Identify which cell holds the provided text, then report its [X, Y] central coordinate. 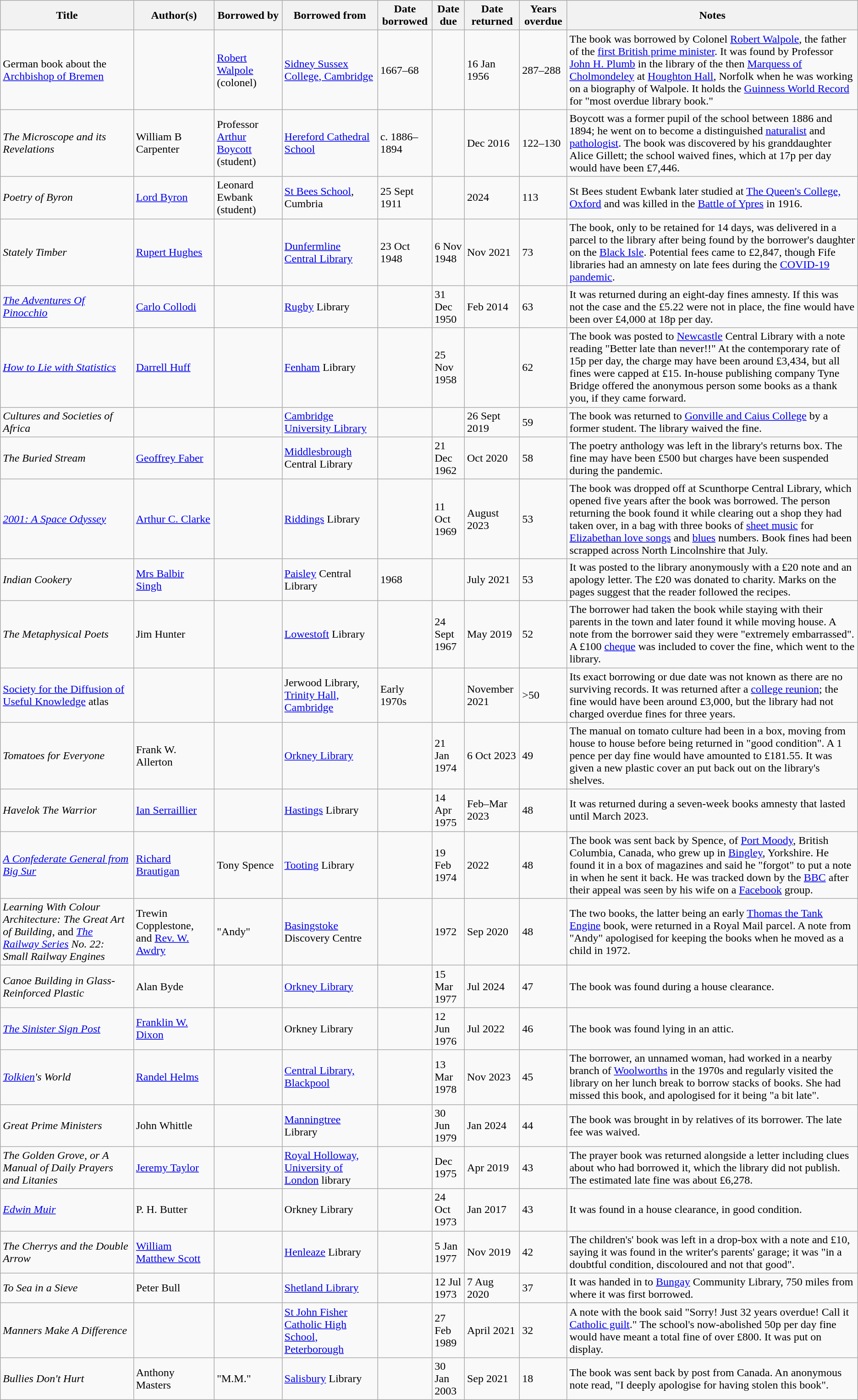
The Cherrys and the Double Arrow [67, 1252]
Indian Cookery [67, 579]
Tomatoes for Everyone [67, 756]
The Golden Grove, or A Manual of Daily Prayers and Litanies [67, 1168]
Date returned [492, 16]
1667–68 [405, 70]
The book was returned to Gonville and Caius College by a former student. The library waived the fine. [712, 422]
Early 1970s [405, 695]
Franklin W. Dixon [174, 1029]
Cultures and Societies of Africa [67, 422]
Lowestoft Library [330, 634]
16 Jan 1956 [492, 70]
Fenham Library [330, 368]
The Microscope and its Revelations [67, 143]
32 [544, 1330]
Hereford Cathedral School [330, 143]
Lord Byron [174, 198]
Robert Walpole (colonel) [248, 70]
Oct 2020 [492, 458]
2022 [492, 865]
Jan 2024 [492, 1125]
62 [544, 368]
24 Sept 1967 [448, 634]
It was handed in to Bungay Community Library, 750 miles from where it was first borrowed. [712, 1288]
122–130 [544, 143]
Edwin Muir [67, 1210]
Borrowed by [248, 16]
59 [544, 422]
25 Sept 1911 [405, 198]
Jim Hunter [174, 634]
Rugby Library [330, 307]
31 Dec 1950 [448, 307]
Bullies Don't Hurt [67, 1378]
25 Nov 1958 [448, 368]
Rupert Hughes [174, 252]
Borrowed from [330, 16]
St John Fisher Catholic High School, Peterborough [330, 1330]
1968 [405, 579]
Trewin Copplestone, and Rev. W. Awdry [174, 932]
1972 [448, 932]
The Buried Stream [67, 458]
Alan Byde [174, 987]
45 [544, 1077]
Sep 2021 [492, 1378]
2024 [492, 198]
Geoffrey Faber [174, 458]
St Bees student Ewbank later studied at The Queen's College, Oxford and was killed in the Battle of Ypres in 1916. [712, 198]
Shetland Library [330, 1288]
Great Prime Ministers [67, 1125]
>50 [544, 695]
Learning With Colour Architecture: The Great Art of Building, and The Railway Series No. 22: Small Railway Engines [67, 932]
44 [544, 1125]
November 2021 [492, 695]
11 Oct 1969 [448, 519]
How to Lie with Statistics [67, 368]
Havelok The Warrior [67, 810]
Apr 2019 [492, 1168]
6 Nov 1948 [448, 252]
30 Jan 2003 [448, 1378]
Tony Spence [248, 865]
The book was found during a house clearance. [712, 987]
21 Jan 1974 [448, 756]
Arthur C. Clarke [174, 519]
49 [544, 756]
May 2019 [492, 634]
12 Jul 1973 [448, 1288]
Carlo Collodi [174, 307]
Ian Serraillier [174, 810]
"Andy" [248, 932]
Jeremy Taylor [174, 1168]
18 [544, 1378]
P. H. Butter [174, 1210]
Basingstoke Discovery Centre [330, 932]
Manningtree Library [330, 1125]
Hastings Library [330, 810]
It was found in a house clearance, in good condition. [712, 1210]
Randel Helms [174, 1077]
Jul 2024 [492, 987]
Peter Bull [174, 1288]
21 Dec 1962 [448, 458]
The poetry anthology was left in the library's returns box. The fine may have been £500 but charges have been suspended during the pandemic. [712, 458]
St Bees School, Cumbria [330, 198]
287–288 [544, 70]
John Whittle [174, 1125]
113 [544, 198]
April 2021 [492, 1330]
Stately Timber [67, 252]
2001: A Space Odyssey [67, 519]
73 [544, 252]
The Sinister Sign Post [67, 1029]
Manners Make A Difference [67, 1330]
Date borrowed [405, 16]
The Metaphysical Poets [67, 634]
Anthony Masters [174, 1378]
58 [544, 458]
Salisbury Library [330, 1378]
"M.M." [248, 1378]
Canoe Building in Glass-Reinforced Plastic [67, 987]
Dunfermline Central Library [330, 252]
German book about the Archbishop of Bremen [67, 70]
William B Carpenter [174, 143]
Sep 2020 [492, 932]
The book was brought in by relatives of its borrower. The late fee was waived. [712, 1125]
Sidney Sussex College, Cambridge [330, 70]
Professor Arthur Boycott (student) [248, 143]
30 Jun 1979 [448, 1125]
37 [544, 1288]
Tolkien's World [67, 1077]
It was returned during a seven-week books amnesty that lasted until March 2023. [712, 810]
William Matthew Scott [174, 1252]
Nov 2023 [492, 1077]
Leonard Ewbank (student) [248, 198]
14 Apr 1975 [448, 810]
13 Mar 1978 [448, 1077]
To Sea in a Sieve [67, 1288]
Society for the Diffusion of Useful Knowledge atlas [67, 695]
Feb–Mar 2023 [492, 810]
Dec 2016 [492, 143]
Cambridge University Library [330, 422]
July 2021 [492, 579]
Nov 2021 [492, 252]
Nov 2019 [492, 1252]
Paisley Central Library [330, 579]
Notes [712, 16]
A Confederate General from Big Sur [67, 865]
Feb 2014 [492, 307]
August 2023 [492, 519]
63 [544, 307]
27 Feb 1989 [448, 1330]
Dec 1975 [448, 1168]
Richard Brautigan [174, 865]
Years overdue [544, 16]
47 [544, 987]
Jul 2022 [492, 1029]
46 [544, 1029]
7 Aug 2020 [492, 1288]
Henleaze Library [330, 1252]
Mrs Balbir Singh [174, 579]
Riddings Library [330, 519]
26 Sept 2019 [492, 422]
Date due [448, 16]
23 Oct 1948 [405, 252]
Central Library, Blackpool [330, 1077]
52 [544, 634]
42 [544, 1252]
Tooting Library [330, 865]
6 Oct 2023 [492, 756]
Title [67, 16]
The book was found lying in an attic. [712, 1029]
5 Jan 1977 [448, 1252]
Poetry of Byron [67, 198]
12 Jun 1976 [448, 1029]
Author(s) [174, 16]
15 Mar 1977 [448, 987]
Darrell Huff [174, 368]
Middlesbrough Central Library [330, 458]
The book was sent back by post from Canada. An anonymous note read, "I deeply apologise for having stolen this book". [712, 1378]
19 Feb 1974 [448, 865]
The Adventures Of Pinocchio [67, 307]
24 Oct 1973 [448, 1210]
Royal Holloway, University of London library [330, 1168]
Jerwood Library, Trinity Hall, Cambridge [330, 695]
c. 1886–1894 [405, 143]
Frank W. Allerton [174, 756]
Jan 2017 [492, 1210]
